Capture the cell that displays the provided text and extract its (X, Y) central coordinate. 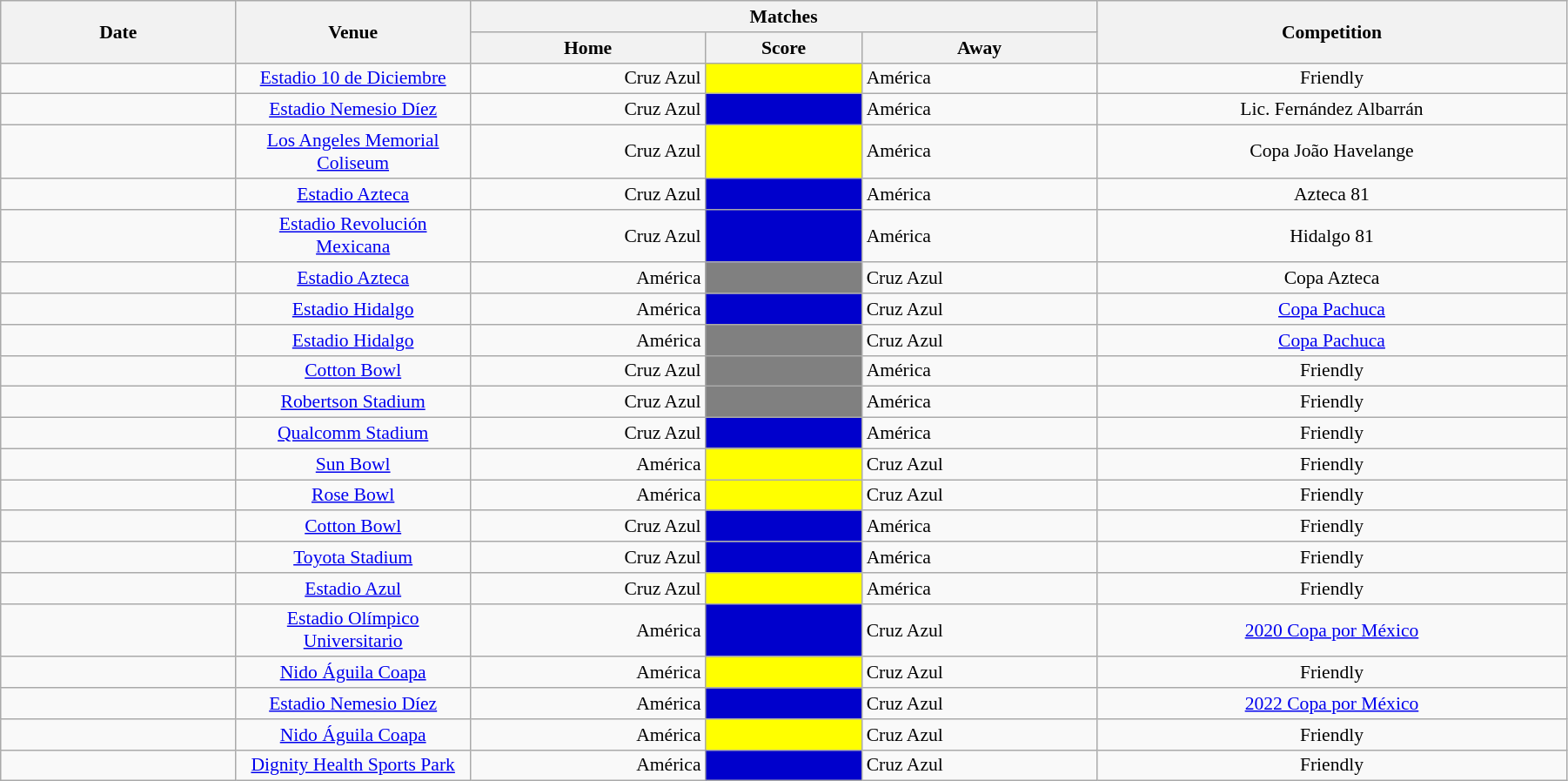
Estadio Revolución Mexicana (353, 235)
Hidalgo 81 (1332, 235)
Copa Azteca (1332, 279)
Toyota Stadium (353, 557)
Rose Bowl (353, 495)
Date (118, 31)
Los Angeles Memorial Coliseum (353, 151)
Copa João Havelange (1332, 151)
Matches (784, 17)
2020 Copa por México (1332, 630)
Score (784, 48)
Estadio Azul (353, 589)
Away (980, 48)
Sun Bowl (353, 464)
Qualcomm Stadium (353, 434)
Dignity Health Sports Park (353, 765)
Estadio Olímpico Universitario (353, 630)
Estadio 10 de Diciembre (353, 78)
Azteca 81 (1332, 194)
Venue (353, 31)
2022 Copa por México (1332, 704)
Lic. Fernández Albarrán (1332, 110)
Robertson Stadium (353, 402)
Competition (1332, 31)
Home (588, 48)
